Capture the cell that displays the provided text and extract its (X, Y) central coordinate. 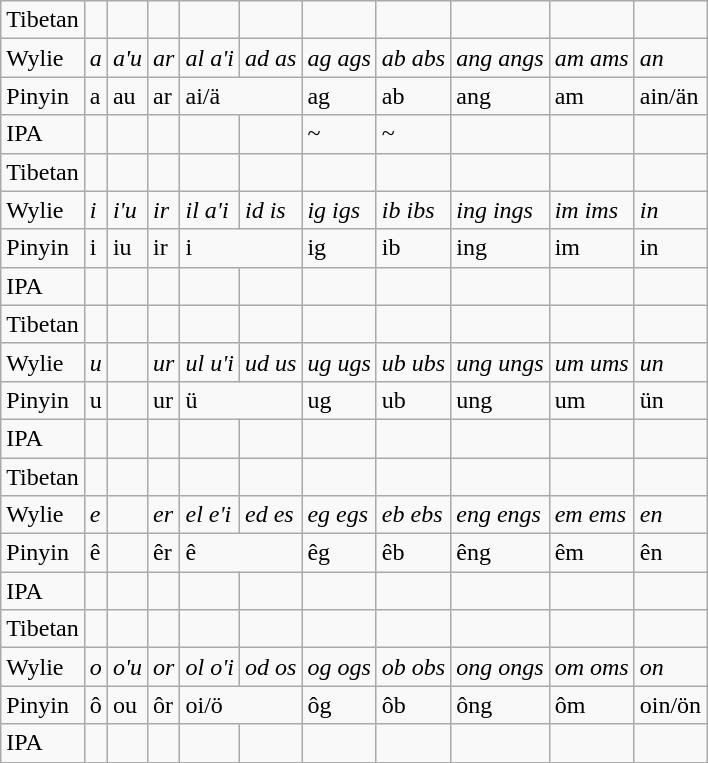
au (127, 96)
oin/ön (670, 705)
ôm (592, 705)
ib (413, 248)
ol o'i (210, 667)
ün (670, 400)
am (592, 96)
iu (127, 248)
ang (500, 96)
on (670, 667)
ab abs (413, 58)
ig (339, 248)
ông (500, 705)
ung ungs (500, 362)
oi/ö (241, 705)
id is (270, 210)
ô (96, 705)
al a'i (210, 58)
ul u'i (210, 362)
ib ibs (413, 210)
eg egs (339, 515)
un (670, 362)
ôb (413, 705)
ai/ä (241, 96)
ü (241, 400)
ig igs (339, 210)
o'u (127, 667)
i'u (127, 210)
ing (500, 248)
êb (413, 553)
ag (339, 96)
im ims (592, 210)
ab (413, 96)
el e'i (210, 515)
ub (413, 400)
ud us (270, 362)
ên (670, 553)
ung (500, 400)
êng (500, 553)
er (164, 515)
e (96, 515)
em ems (592, 515)
ong ongs (500, 667)
ing ings (500, 210)
ôg (339, 705)
um ums (592, 362)
am ams (592, 58)
ôr (164, 705)
ou (127, 705)
ug ugs (339, 362)
ang angs (500, 58)
il a'i (210, 210)
êg (339, 553)
a'u (127, 58)
ug (339, 400)
ag ags (339, 58)
en (670, 515)
ain/än (670, 96)
an (670, 58)
ad as (270, 58)
eb ebs (413, 515)
og ogs (339, 667)
om oms (592, 667)
um (592, 400)
ed es (270, 515)
ob obs (413, 667)
im (592, 248)
or (164, 667)
o (96, 667)
od os (270, 667)
êr (164, 553)
ub ubs (413, 362)
êm (592, 553)
eng engs (500, 515)
